Detect which cell encompasses the target text, then output its [x, y] center coordinate. 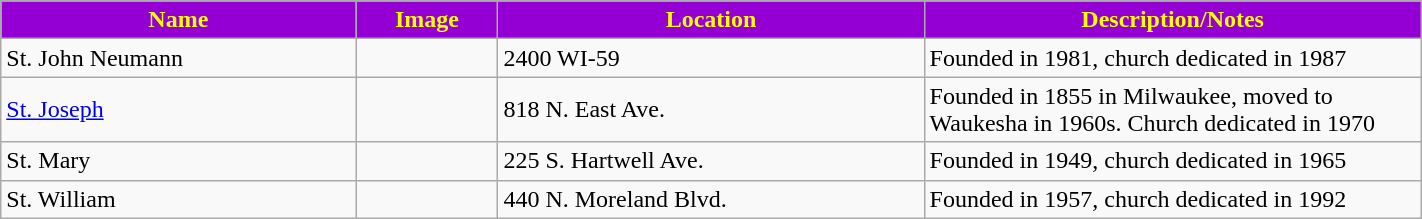
St. William [178, 199]
2400 WI-59 [711, 58]
St. Joseph [178, 110]
Founded in 1949, church dedicated in 1965 [1172, 161]
440 N. Moreland Blvd. [711, 199]
Description/Notes [1172, 20]
Image [427, 20]
225 S. Hartwell Ave. [711, 161]
Founded in 1957, church dedicated in 1992 [1172, 199]
Name [178, 20]
St. Mary [178, 161]
St. John Neumann [178, 58]
Founded in 1981, church dedicated in 1987 [1172, 58]
Location [711, 20]
Founded in 1855 in Milwaukee, moved to Waukesha in 1960s. Church dedicated in 1970 [1172, 110]
818 N. East Ave. [711, 110]
